Identify which cell holds the provided text, then report its [x, y] central coordinate. 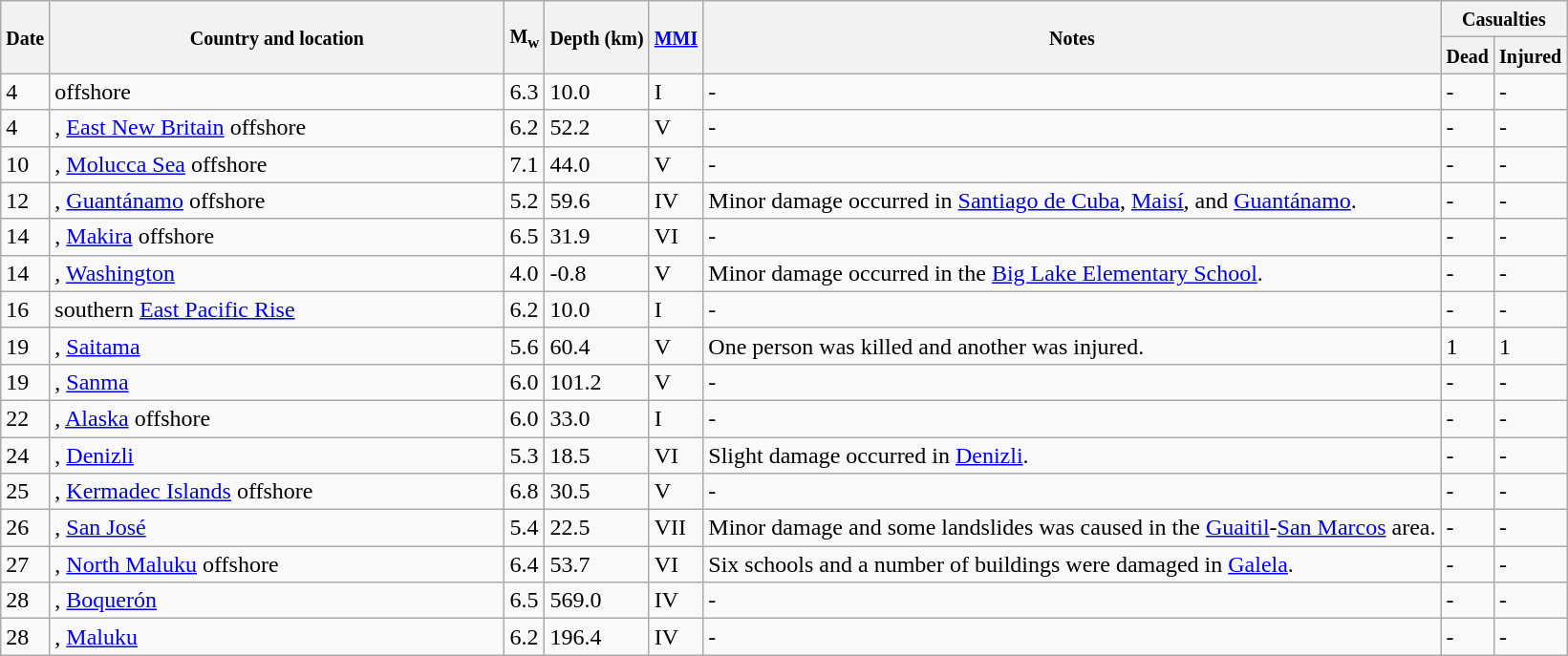
, North Maluku offshore [277, 564]
52.2 [596, 128]
5.3 [525, 455]
, Sanma [277, 382]
, Denizli [277, 455]
Date [25, 37]
44.0 [596, 164]
25 [25, 492]
, Maluku [277, 637]
, Washington [277, 273]
53.7 [596, 564]
10 [25, 164]
6.8 [525, 492]
Casualties [1504, 19]
5.6 [525, 346]
30.5 [596, 492]
7.1 [525, 164]
18.5 [596, 455]
6.4 [525, 564]
, Saitama [277, 346]
Dead [1468, 55]
, Alaska offshore [277, 418]
Notes [1072, 37]
, Molucca Sea offshore [277, 164]
22 [25, 418]
569.0 [596, 601]
, Makira offshore [277, 237]
Minor damage occurred in Santiago de Cuba, Maisí, and Guantánamo. [1072, 201]
59.6 [596, 201]
4.0 [525, 273]
MMI [677, 37]
Mw [525, 37]
27 [25, 564]
, Guantánamo offshore [277, 201]
101.2 [596, 382]
196.4 [596, 637]
Six schools and a number of buildings were damaged in Galela. [1072, 564]
Minor damage occurred in the Big Lake Elementary School. [1072, 273]
22.5 [596, 528]
Slight damage occurred in Denizli. [1072, 455]
-0.8 [596, 273]
, East New Britain offshore [277, 128]
Minor damage and some landslides was caused in the Guaitil-San Marcos area. [1072, 528]
33.0 [596, 418]
Injured [1531, 55]
5.4 [525, 528]
Depth (km) [596, 37]
, Boquerón [277, 601]
60.4 [596, 346]
31.9 [596, 237]
12 [25, 201]
southern East Pacific Rise [277, 309]
6.3 [525, 92]
24 [25, 455]
offshore [277, 92]
, San José [277, 528]
Country and location [277, 37]
26 [25, 528]
, Kermadec Islands offshore [277, 492]
One person was killed and another was injured. [1072, 346]
5.2 [525, 201]
16 [25, 309]
VII [677, 528]
